From the cell containing the given text, extract its center point as [X, Y] coordinate. 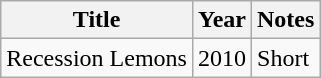
Short [286, 58]
2010 [222, 58]
Recession Lemons [97, 58]
Notes [286, 20]
Title [97, 20]
Year [222, 20]
